From the cell containing the given text, extract its center point as [X, Y] coordinate. 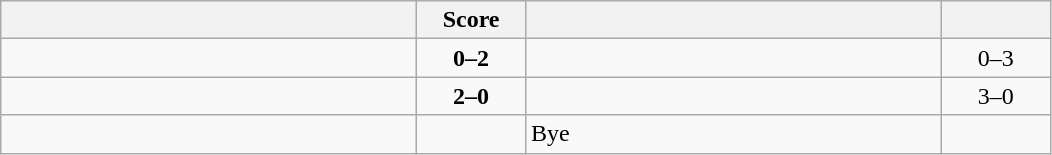
2–0 [472, 96]
0–3 [996, 58]
Bye [733, 134]
0–2 [472, 58]
Score [472, 20]
3–0 [996, 96]
